Return [X, Y] of the center of cell containing provided text 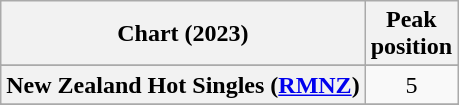
New Zealand Hot Singles (RMNZ) [183, 85]
Peakposition [411, 34]
Chart (2023) [183, 34]
5 [411, 85]
